Return the [X, Y] coordinate for the center point of the cell that contains the specified text.  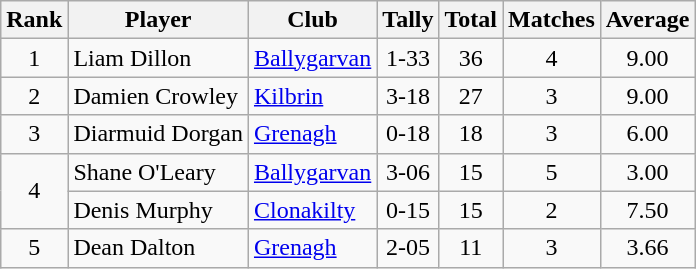
Matches [552, 20]
7.50 [648, 210]
36 [471, 58]
18 [471, 134]
3-06 [408, 172]
Clonakilty [312, 210]
3.00 [648, 172]
0-18 [408, 134]
Liam Dillon [158, 58]
Shane O'Leary [158, 172]
1 [34, 58]
3-18 [408, 96]
1-33 [408, 58]
0-15 [408, 210]
11 [471, 248]
Tally [408, 20]
Damien Crowley [158, 96]
27 [471, 96]
3.66 [648, 248]
2-05 [408, 248]
Diarmuid Dorgan [158, 134]
Club [312, 20]
Player [158, 20]
Average [648, 20]
Dean Dalton [158, 248]
Total [471, 20]
6.00 [648, 134]
Kilbrin [312, 96]
Denis Murphy [158, 210]
Rank [34, 20]
